Capture the cell that displays the provided text and extract its [X, Y] central coordinate. 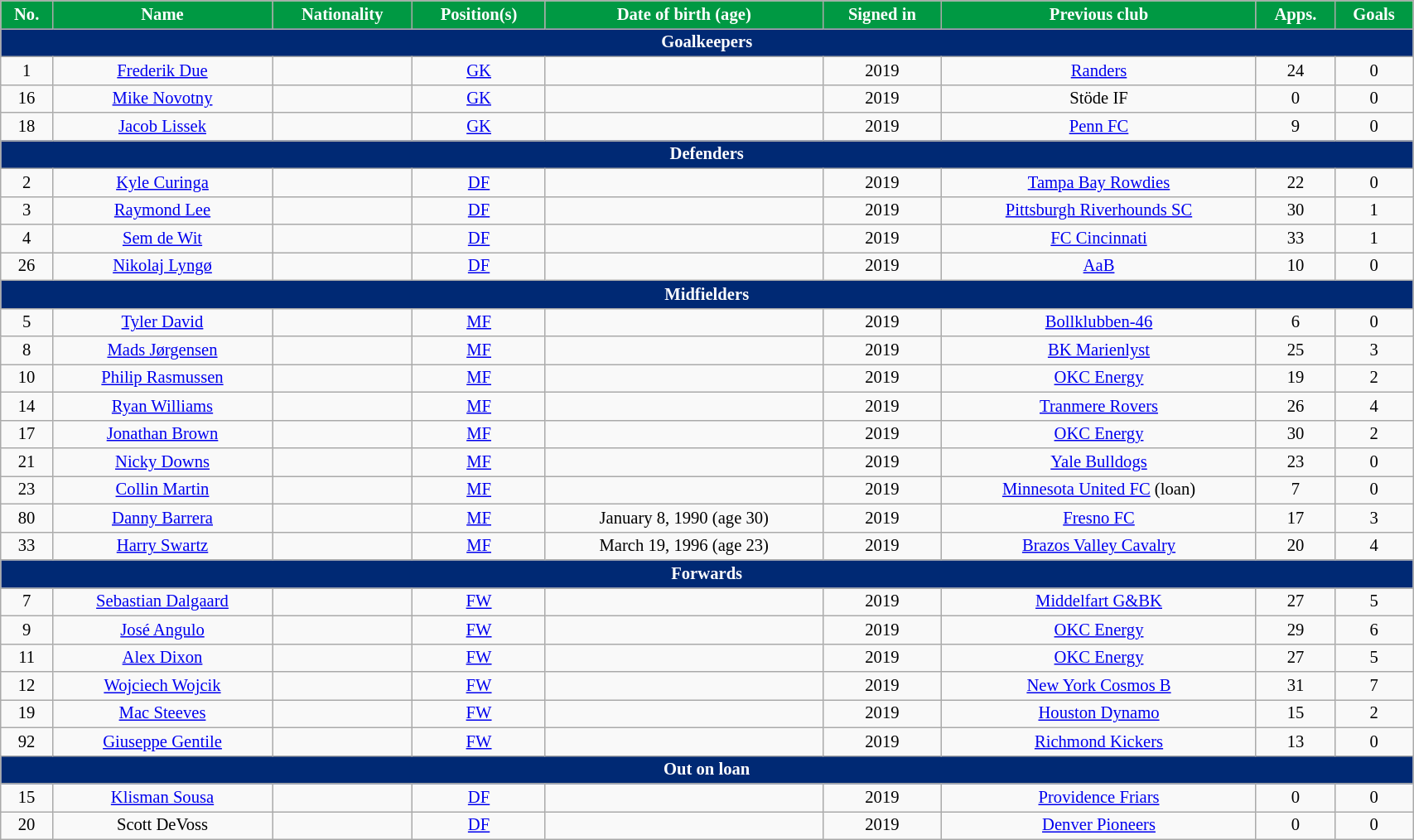
Collin Martin [162, 490]
Giuseppe Gentile [162, 741]
Providence Friars [1099, 798]
16 [27, 99]
80 [27, 518]
Jonathan Brown [162, 434]
Philip Rasmussen [162, 378]
29 [1296, 630]
Stöde IF [1099, 99]
Danny Barrera [162, 518]
Brazos Valley Cavalry [1099, 546]
Randers [1099, 70]
21 [27, 461]
New York Cosmos B [1099, 685]
Date of birth (age) [684, 14]
Bollklubben-46 [1099, 322]
Fresno FC [1099, 518]
Middelfart G&BK [1099, 601]
Scott DeVoss [162, 825]
13 [1296, 741]
March 19, 1996 (age 23) [684, 546]
January 8, 1990 (age 30) [684, 518]
Yale Bulldogs [1099, 461]
8 [27, 350]
Position(s) [479, 14]
Harry Swartz [162, 546]
Nationality [343, 14]
Houston Dynamo [1099, 713]
Raymond Lee [162, 210]
14 [27, 406]
Richmond Kickers [1099, 741]
22 [1296, 182]
Penn FC [1099, 127]
Sem de Wit [162, 238]
11 [27, 658]
FC Cincinnati [1099, 238]
Goals [1373, 14]
Tampa Bay Rowdies [1099, 182]
BK Marienlyst [1099, 350]
Nikolaj Lyngø [162, 266]
Denver Pioneers [1099, 825]
Apps. [1296, 14]
Defenders [707, 154]
Midfielders [707, 294]
31 [1296, 685]
Frederik Due [162, 70]
Alex Dixon [162, 658]
12 [27, 685]
José Angulo [162, 630]
Tranmere Rovers [1099, 406]
Minnesota United FC (loan) [1099, 490]
92 [27, 741]
Signed in [881, 14]
Mads Jørgensen [162, 350]
Forwards [707, 574]
AaB [1099, 266]
Mike Novotny [162, 99]
No. [27, 14]
Goalkeepers [707, 42]
18 [27, 127]
24 [1296, 70]
Name [162, 14]
Ryan Williams [162, 406]
Wojciech Wojcik [162, 685]
Sebastian Dalgaard [162, 601]
Mac Steeves [162, 713]
Jacob Lissek [162, 127]
Klisman Sousa [162, 798]
Out on loan [707, 770]
Kyle Curinga [162, 182]
Previous club [1099, 14]
Nicky Downs [162, 461]
Pittsburgh Riverhounds SC [1099, 210]
25 [1296, 350]
Tyler David [162, 322]
